Locate the cell with the specified text and output its (X, Y) center coordinate. 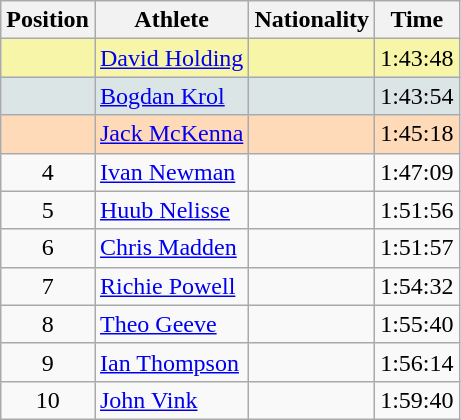
Ian Thompson (171, 362)
Jack McKenna (171, 134)
Time (417, 20)
1:55:40 (417, 324)
5 (48, 210)
Chris Madden (171, 248)
9 (48, 362)
1:51:56 (417, 210)
4 (48, 172)
Position (48, 20)
1:59:40 (417, 400)
1:54:32 (417, 286)
1:51:57 (417, 248)
John Vink (171, 400)
Ivan Newman (171, 172)
1:56:14 (417, 362)
7 (48, 286)
1:43:48 (417, 58)
6 (48, 248)
Nationality (312, 20)
Bogdan Krol (171, 96)
Athlete (171, 20)
David Holding (171, 58)
Theo Geeve (171, 324)
Richie Powell (171, 286)
Huub Nelisse (171, 210)
1:47:09 (417, 172)
1:45:18 (417, 134)
8 (48, 324)
1:43:54 (417, 96)
10 (48, 400)
